Capture the cell that displays the provided text and extract its [X, Y] central coordinate. 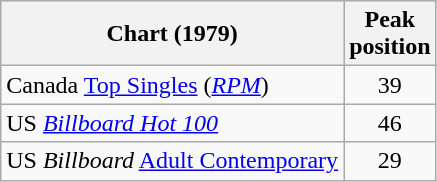
Peakposition [390, 34]
Canada Top Singles (RPM) [172, 85]
US Billboard Hot 100 [172, 123]
39 [390, 85]
US Billboard Adult Contemporary [172, 161]
29 [390, 161]
46 [390, 123]
Chart (1979) [172, 34]
